Return (x, y) of the center of cell containing provided text 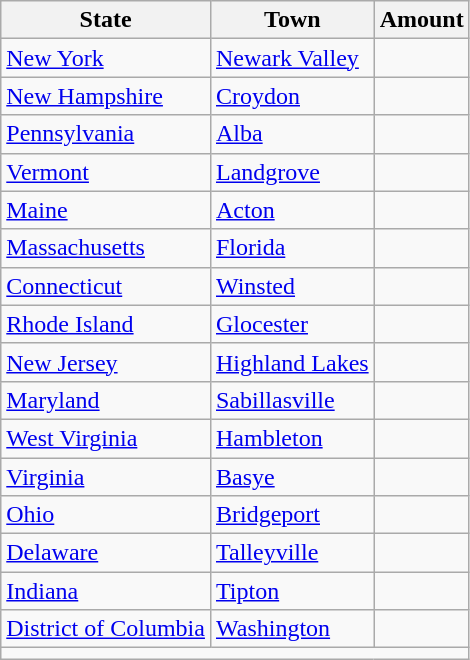
Pennsylvania (106, 134)
Alba (292, 134)
Tipton (292, 591)
Sabillasville (292, 400)
New Hampshire (106, 96)
Rhode Island (106, 324)
District of Columbia (106, 629)
Highland Lakes (292, 362)
Talleyville (292, 553)
Ohio (106, 515)
Winsted (292, 286)
Delaware (106, 553)
Maine (106, 210)
Massachusetts (106, 248)
West Virginia (106, 438)
Maryland (106, 400)
New York (106, 58)
Basye (292, 477)
Hambleton (292, 438)
Indiana (106, 591)
Vermont (106, 172)
Croydon (292, 96)
State (106, 20)
Glocester (292, 324)
Amount (422, 20)
New Jersey (106, 362)
Landgrove (292, 172)
Florida (292, 248)
Newark Valley (292, 58)
Town (292, 20)
Virginia (106, 477)
Washington (292, 629)
Bridgeport (292, 515)
Connecticut (106, 286)
Acton (292, 210)
